Identify which cell holds the provided text, then report its (X, Y) central coordinate. 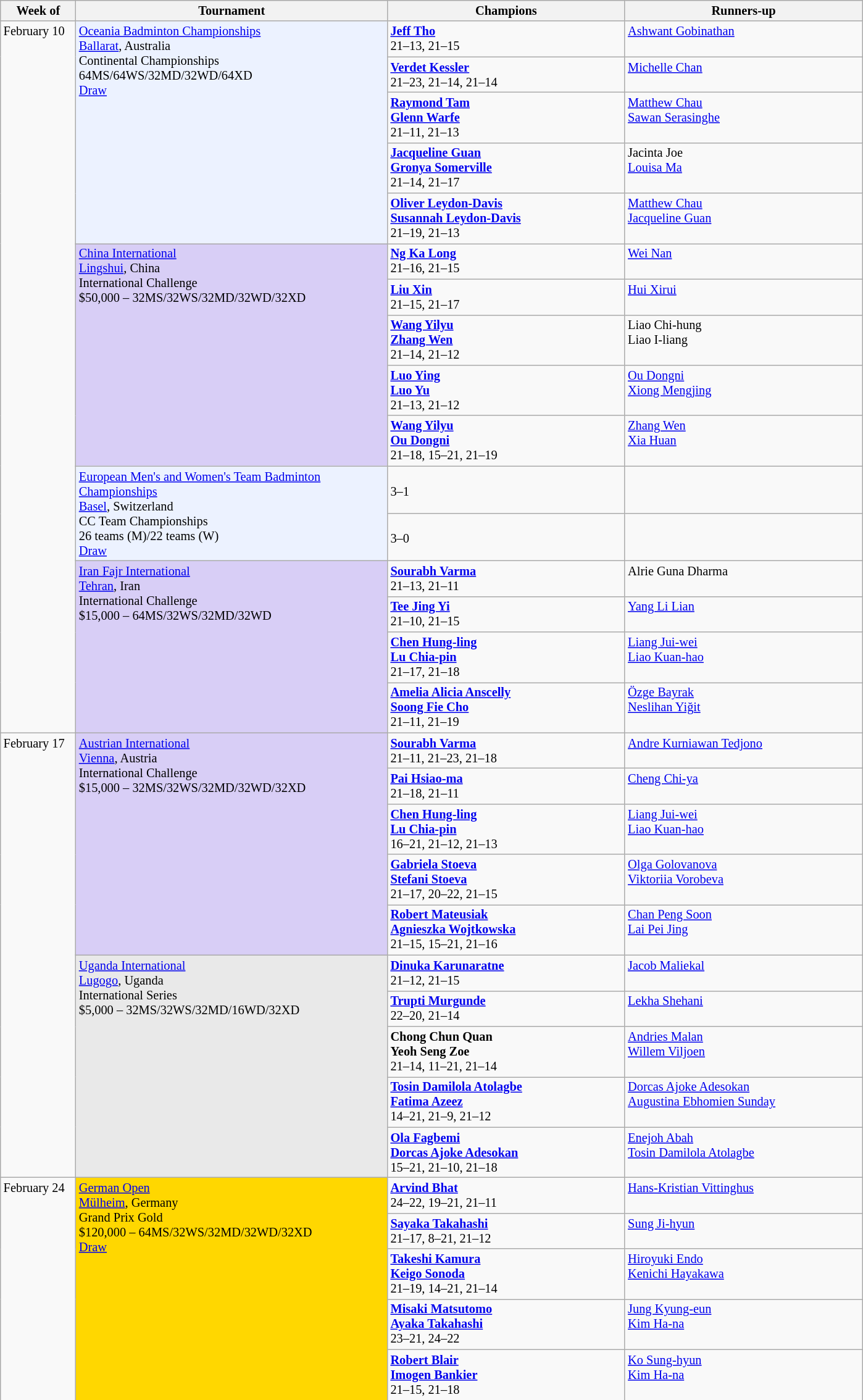
Raymond Tam Glenn Warfe21–11, 21–13 (506, 117)
Andre Kurniawan Tedjono (743, 751)
February 24 (38, 1288)
Wei Nan (743, 261)
Liu Xin21–15, 21–17 (506, 297)
Robert Mateusiak Agnieszka Wojtkowska21–15, 15–21, 21–16 (506, 930)
Ng Ka Long21–16, 21–15 (506, 261)
Sourabh Varma21–13, 21–11 (506, 578)
Runners-up (743, 10)
Gabriela Stoeva Stefani Stoeva21–17, 20–22, 21–15 (506, 880)
Hans-Kristian Vittinghus (743, 1195)
Trupti Murgunde22–20, 21–14 (506, 1009)
Ola Fagbemi Dorcas Ajoke Adesokan15–21, 21–10, 21–18 (506, 1152)
Week of (38, 10)
Lekha Shehani (743, 1009)
Jeff Tho21–13, 21–15 (506, 39)
Iran Fajr InternationalTehran, IranInternational Challenge$15,000 – 64MS/32WS/32MD/32WD (232, 647)
Matthew Chau Jacqueline Guan (743, 219)
Andries Malan Willem Viljoen (743, 1051)
Takeshi Kamura Keigo Sonoda21–19, 14–21, 21–14 (506, 1274)
Jacinta Joe Louisa Ma (743, 168)
Chen Hung-ling Lu Chia-pin21–17, 21–18 (506, 657)
Verdet Kessler21–23, 21–14, 21–14 (506, 75)
Arvind Bhat24–22, 19–21, 21–11 (506, 1195)
China InternationalLingshui, ChinaInternational Challenge$50,000 – 32MS/32WS/32MD/32WD/32XD (232, 354)
European Men's and Women's Team Badminton ChampionshipsBasel, SwitzerlandCC Team Championships26 teams (M)/22 teams (W)Draw (232, 514)
Sourabh Varma21–11, 21–23, 21–18 (506, 751)
Jacob Maliekal (743, 973)
Robert Blair Imogen Bankier21–15, 21–18 (506, 1375)
Oliver Leydon-Davis Susannah Leydon-Davis21–19, 21–13 (506, 219)
Sayaka Takahashi21–17, 8–21, 21–12 (506, 1231)
Oceania Badminton ChampionshipsBallarat, AustraliaContinental Championships64MS/64WS/32MD/32WD/64XDDraw (232, 132)
Alrie Guna Dharma (743, 578)
Luo Ying Luo Yu21–13, 21–12 (506, 390)
Chong Chun Quan Yeoh Seng Zoe21–14, 11–21, 21–14 (506, 1051)
Tournament (232, 10)
Wang Yilyu Zhang Wen21–14, 21–12 (506, 340)
Özge Bayrak Neslihan Yiğit (743, 707)
February 17 (38, 956)
Dorcas Ajoke Adesokan Augustina Ebhomien Sunday (743, 1102)
Uganda InternationalLugogo, UgandaInternational Series$5,000 – 32MS/32WS/32MD/16WD/32XD (232, 1066)
Michelle Chan (743, 75)
Amelia Alicia Anscelly Soong Fie Cho21–11, 21–19 (506, 707)
Jacqueline Guan Gronya Somerville21–14, 21–17 (506, 168)
Tosin Damilola Atolagbe Fatima Azeez14–21, 21–9, 21–12 (506, 1102)
Ko Sung-hyun Kim Ha-na (743, 1375)
Liao Chi-hung Liao I-liang (743, 340)
Wang Yilyu Ou Dongni21–18, 15–21, 21–19 (506, 441)
Jung Kyung-eun Kim Ha-na (743, 1324)
Dinuka Karunaratne21–12, 21–15 (506, 973)
Misaki Matsutomo Ayaka Takahashi23–21, 24–22 (506, 1324)
Enejoh Abah Tosin Damilola Atolagbe (743, 1152)
Yang Li Lian (743, 614)
3–1 (506, 490)
Matthew Chau Sawan Serasinghe (743, 117)
Hui Xirui (743, 297)
Tee Jing Yi21–10, 21–15 (506, 614)
Hiroyuki Endo Kenichi Hayakawa (743, 1274)
Zhang Wen Xia Huan (743, 441)
Ashwant Gobinathan (743, 39)
Cheng Chi-ya (743, 786)
German OpenMülheim, GermanyGrand Prix Gold$120,000 – 64MS/32WS/32MD/32WD/32XDDraw (232, 1288)
Olga Golovanova Viktoriia Vorobeva (743, 880)
3–0 (506, 537)
Chen Hung-ling Lu Chia-pin16–21, 21–12, 21–13 (506, 829)
Ou Dongni Xiong Mengjing (743, 390)
February 10 (38, 377)
Austrian InternationalVienna, AustriaInternational Challenge$15,000 – 32MS/32WS/32MD/32WD/32XD (232, 844)
Sung Ji-hyun (743, 1231)
Champions (506, 10)
Pai Hsiao-ma21–18, 21–11 (506, 786)
Chan Peng Soon Lai Pei Jing (743, 930)
